Output the [X, Y] coordinate of the center of the cell containing the given text.  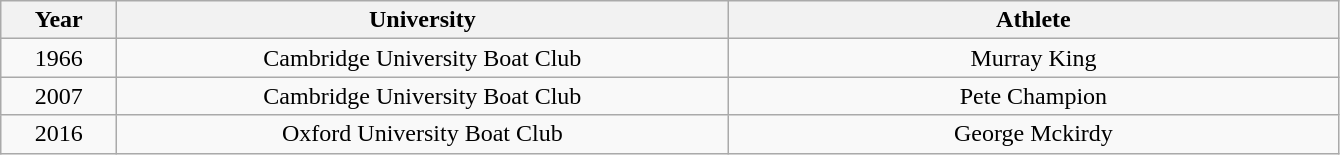
University [422, 20]
Year [59, 20]
George Mckirdy [1034, 134]
Pete Champion [1034, 96]
Oxford University Boat Club [422, 134]
1966 [59, 58]
Murray King [1034, 58]
Athlete [1034, 20]
2016 [59, 134]
2007 [59, 96]
